Locate the cell with the specified text and output its (x, y) center coordinate. 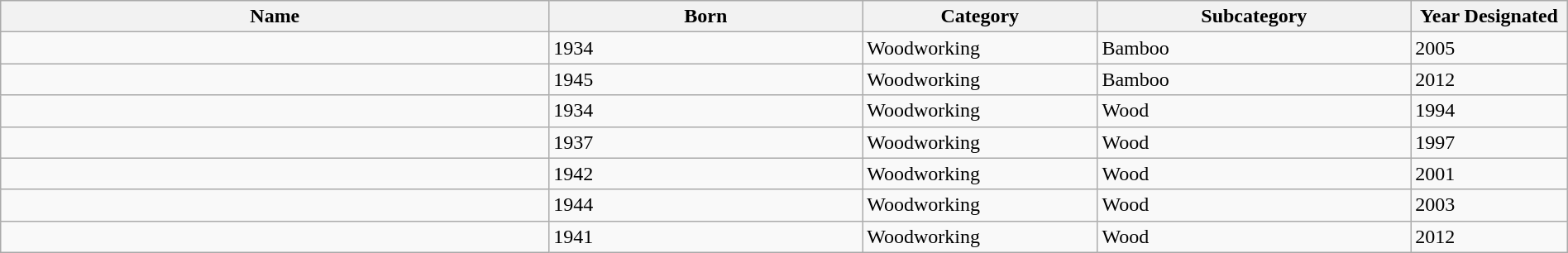
1944 (706, 205)
Born (706, 17)
1941 (706, 236)
Name (275, 17)
2003 (1489, 205)
2001 (1489, 174)
Year Designated (1489, 17)
Subcategory (1254, 17)
2005 (1489, 48)
1937 (706, 142)
1942 (706, 174)
Category (980, 17)
1997 (1489, 142)
1945 (706, 79)
1994 (1489, 111)
